Output the (X, Y) coordinate of the center of the cell containing the given text.  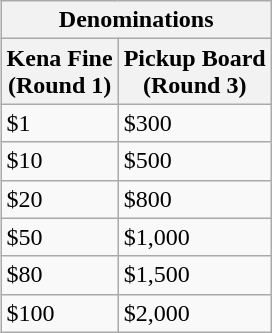
$1,000 (194, 237)
$10 (60, 161)
$100 (60, 313)
$800 (194, 199)
$300 (194, 123)
$1 (60, 123)
$500 (194, 161)
$50 (60, 237)
Pickup Board(Round 3) (194, 72)
$20 (60, 199)
Denominations (136, 20)
$1,500 (194, 275)
$80 (60, 275)
Kena Fine(Round 1) (60, 72)
$2,000 (194, 313)
